Determine the (x, y) coordinate at the center of the cell enclosing the given text.  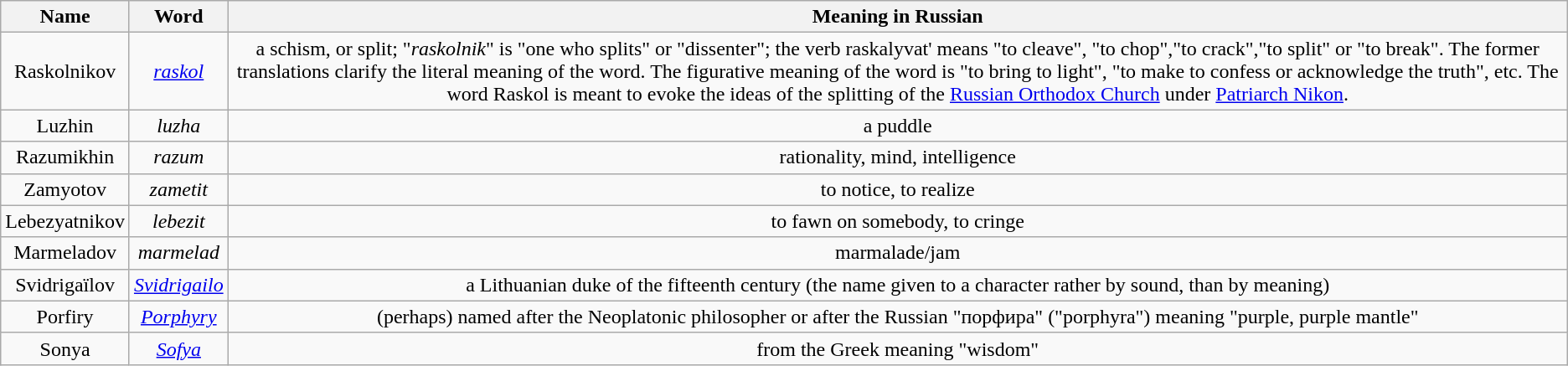
Sonya (65, 348)
marmelad (178, 253)
Razumikhin (65, 157)
razum (178, 157)
Sofya (178, 348)
Raskolnikov (65, 71)
Zamyotov (65, 189)
a Lithuanian duke of the fifteenth century (the name given to a character rather by sound, than by meaning) (898, 285)
Word (178, 17)
Svidrigaïlov (65, 285)
luzha (178, 126)
Porphyry (178, 317)
to notice, to realize (898, 189)
Svidrigailo (178, 285)
to fawn on somebody, to cringe (898, 221)
Porfiry (65, 317)
rationality, mind, intelligence (898, 157)
Marmeladov (65, 253)
a puddle (898, 126)
(perhaps) named after the Neoplatonic philosopher or after the Russian "порфира" ("porphyra") meaning "purple, purple mantle" (898, 317)
zametit (178, 189)
Name (65, 17)
raskol (178, 71)
Luzhin (65, 126)
from the Greek meaning "wisdom" (898, 348)
lebezit (178, 221)
marmalade/jam (898, 253)
Lebezyatnikov (65, 221)
Meaning in Russian (898, 17)
